Identify which cell holds the provided text, then report its (X, Y) central coordinate. 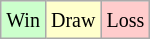
Win (24, 20)
Draw (72, 20)
Loss (126, 20)
